Extract the (X, Y) coordinate from the center of the cell holding the provided text.  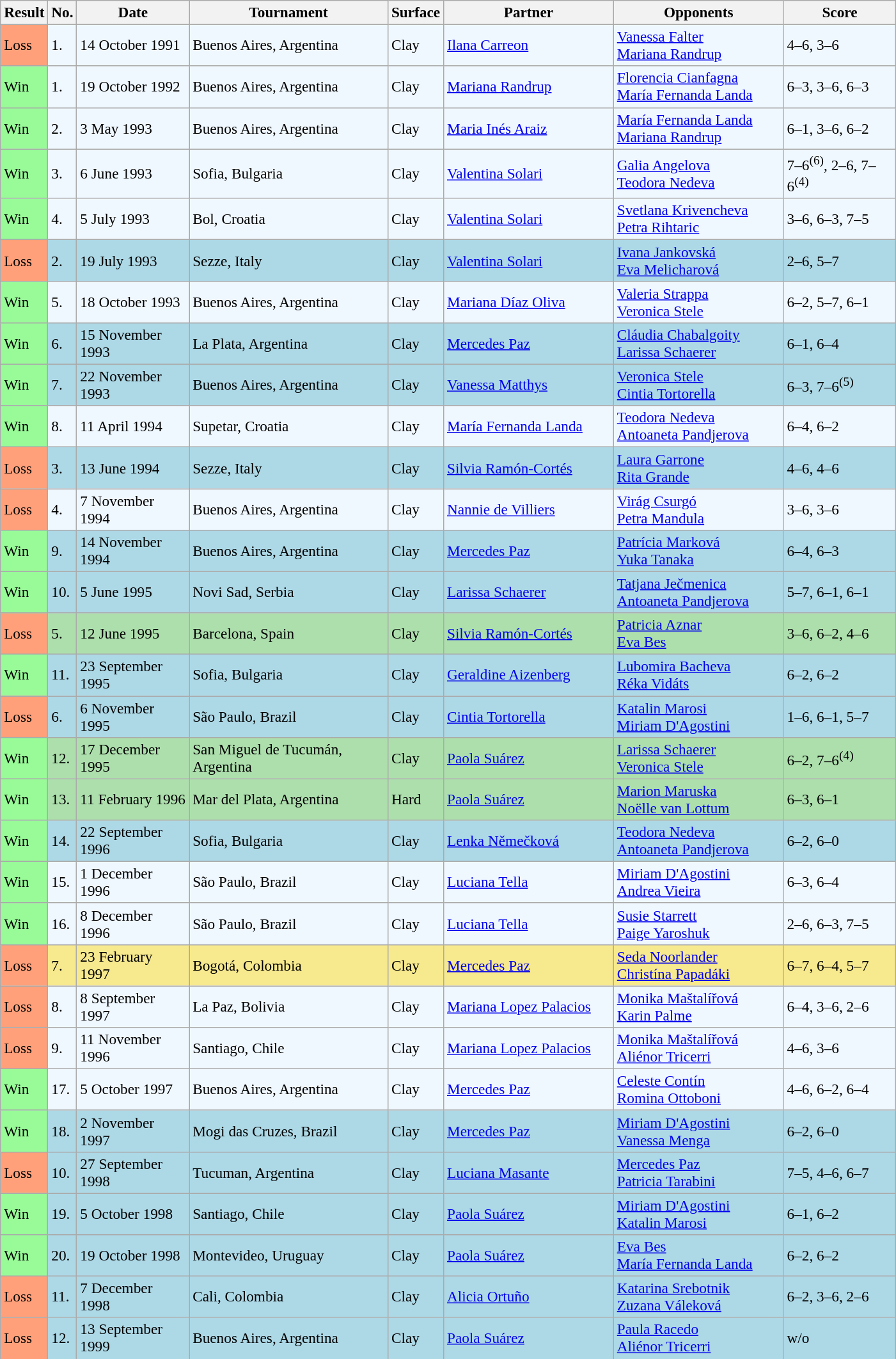
Mercedes Paz Patricia Tarabini (698, 1172)
22 September 1996 (133, 841)
6 November 1995 (133, 717)
18. (63, 1131)
4–6, 6–2, 6–4 (840, 1089)
6–3, 7–6(5) (840, 385)
2–6, 5–7 (840, 260)
4–6, 4–6 (840, 467)
Laura Garrone Rita Grande (698, 467)
6–1, 3–6, 6–2 (840, 128)
1–6, 6–1, 5–7 (840, 717)
Miriam D'Agostini Vanessa Menga (698, 1131)
Mogi das Cruzes, Brazil (289, 1131)
27 September 1998 (133, 1172)
23 February 1997 (133, 965)
w/o (840, 1339)
Marion Maruska Noëlle van Lottum (698, 800)
16. (63, 924)
11 April 1994 (133, 426)
6–3, 6–4 (840, 882)
7 December 1998 (133, 1296)
Result (24, 12)
13. (63, 800)
6–3, 6–1 (840, 800)
Tatjana Ječmenica Antoaneta Pandjerova (698, 592)
Lubomira Bacheva Réka Vidáts (698, 674)
14 October 1991 (133, 45)
15. (63, 882)
19 October 1998 (133, 1255)
19 October 1992 (133, 87)
Galia Angelova Teodora Nedeva (698, 173)
Cintia Tortorella (529, 717)
19 July 1993 (133, 260)
Tucuman, Argentina (289, 1172)
18 October 1993 (133, 302)
6–2, 7–6(4) (840, 758)
19. (63, 1213)
Mariana Díaz Oliva (529, 302)
Ilana Carreon (529, 45)
Patricia Aznar Eva Bes (698, 633)
7–5, 4–6, 6–7 (840, 1172)
6–4, 3–6, 2–6 (840, 1007)
Mar del Plata, Argentina (289, 800)
22 November 1993 (133, 385)
3–6, 6–2, 4–6 (840, 633)
Celeste Contín Romina Ottoboni (698, 1089)
3–6, 6–3, 7–5 (840, 219)
1 December 1996 (133, 882)
7–6(6), 2–6, 7–6(4) (840, 173)
Cali, Colombia (289, 1296)
San Miguel de Tucumán, Argentina (289, 758)
2 November 1997 (133, 1131)
6–2, 5–7, 6–1 (840, 302)
6 June 1993 (133, 173)
Svetlana Krivencheva Petra Rihtaric (698, 219)
Florencia Cianfagna María Fernanda Landa (698, 87)
Valeria Strappa Veronica Stele (698, 302)
8 September 1997 (133, 1007)
Veronica Stele Cintia Tortorella (698, 385)
14 November 1994 (133, 550)
Larissa Schaerer (529, 592)
5 June 1995 (133, 592)
Monika Maštalířová Karin Palme (698, 1007)
6–1, 6–2 (840, 1213)
7 November 1994 (133, 509)
Surface (416, 12)
Paula Racedo Aliénor Tricerri (698, 1339)
La Plata, Argentina (289, 343)
Maria Inés Araiz (529, 128)
La Paz, Bolivia (289, 1007)
Tournament (289, 12)
Hard (416, 800)
5 October 1998 (133, 1213)
8 December 1996 (133, 924)
13 June 1994 (133, 467)
Luciana Masante (529, 1172)
María Fernanda Landa Mariana Randrup (698, 128)
5 October 1997 (133, 1089)
17 December 1995 (133, 758)
5–7, 6–1, 6–1 (840, 592)
3–6, 3–6 (840, 509)
Patrícia Marková Yuka Tanaka (698, 550)
Barcelona, Spain (289, 633)
Vanessa Matthys (529, 385)
Miriam D'Agostini Katalin Marosi (698, 1213)
No. (63, 12)
Novi Sad, Serbia (289, 592)
Susie Starrett Paige Yaroshuk (698, 924)
Cláudia Chabalgoity Larissa Schaerer (698, 343)
Virág Csurgó Petra Mandula (698, 509)
Vanessa Falter Mariana Randrup (698, 45)
Date (133, 12)
Monika Maštalířová Aliénor Tricerri (698, 1048)
Geraldine Aizenberg (529, 674)
Supetar, Croatia (289, 426)
Opponents (698, 12)
Katalin Marosi Miriam D'Agostini (698, 717)
Montevideo, Uruguay (289, 1255)
2–6, 6–3, 7–5 (840, 924)
23 September 1995 (133, 674)
Eva Bes María Fernanda Landa (698, 1255)
Lenka Němečková (529, 841)
15 November 1993 (133, 343)
5 July 1993 (133, 219)
6–7, 6–4, 5–7 (840, 965)
20. (63, 1255)
11 November 1996 (133, 1048)
6–4, 6–2 (840, 426)
Katarina Srebotnik Zuzana Váleková (698, 1296)
Bogotá, Colombia (289, 965)
6–2, 3–6, 2–6 (840, 1296)
María Fernanda Landa (529, 426)
Alicia Ortuño (529, 1296)
3 May 1993 (133, 128)
12 June 1995 (133, 633)
Bol, Croatia (289, 219)
Mariana Randrup (529, 87)
6–3, 3–6, 6–3 (840, 87)
6–4, 6–3 (840, 550)
13 September 1999 (133, 1339)
Nannie de Villiers (529, 509)
6–1, 6–4 (840, 343)
Larissa Schaerer Veronica Stele (698, 758)
Ivana Jankovská Eva Melicharová (698, 260)
Partner (529, 12)
17. (63, 1089)
14. (63, 841)
Miriam D'Agostini Andrea Vieira (698, 882)
Score (840, 12)
Seda Noorlander Christína Papadáki (698, 965)
11 February 1996 (133, 800)
